Determine the [X, Y] coordinate at the center of the cell enclosing the given text.  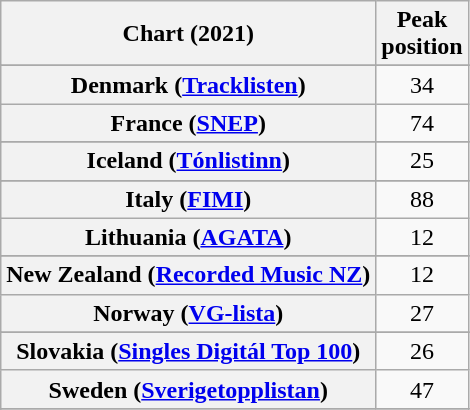
Peakposition [422, 34]
Denmark (Tracklisten) [188, 85]
Chart (2021) [188, 34]
Sweden (Sverigetopplistan) [188, 389]
Iceland (Tónlistinn) [188, 161]
27 [422, 313]
Italy (FIMI) [188, 199]
New Zealand (Recorded Music NZ) [188, 275]
26 [422, 351]
Slovakia (Singles Digitál Top 100) [188, 351]
Norway (VG-lista) [188, 313]
France (SNEP) [188, 123]
47 [422, 389]
Lithuania (AGATA) [188, 237]
74 [422, 123]
88 [422, 199]
25 [422, 161]
34 [422, 85]
